Return [X, Y] of the center of cell containing provided text 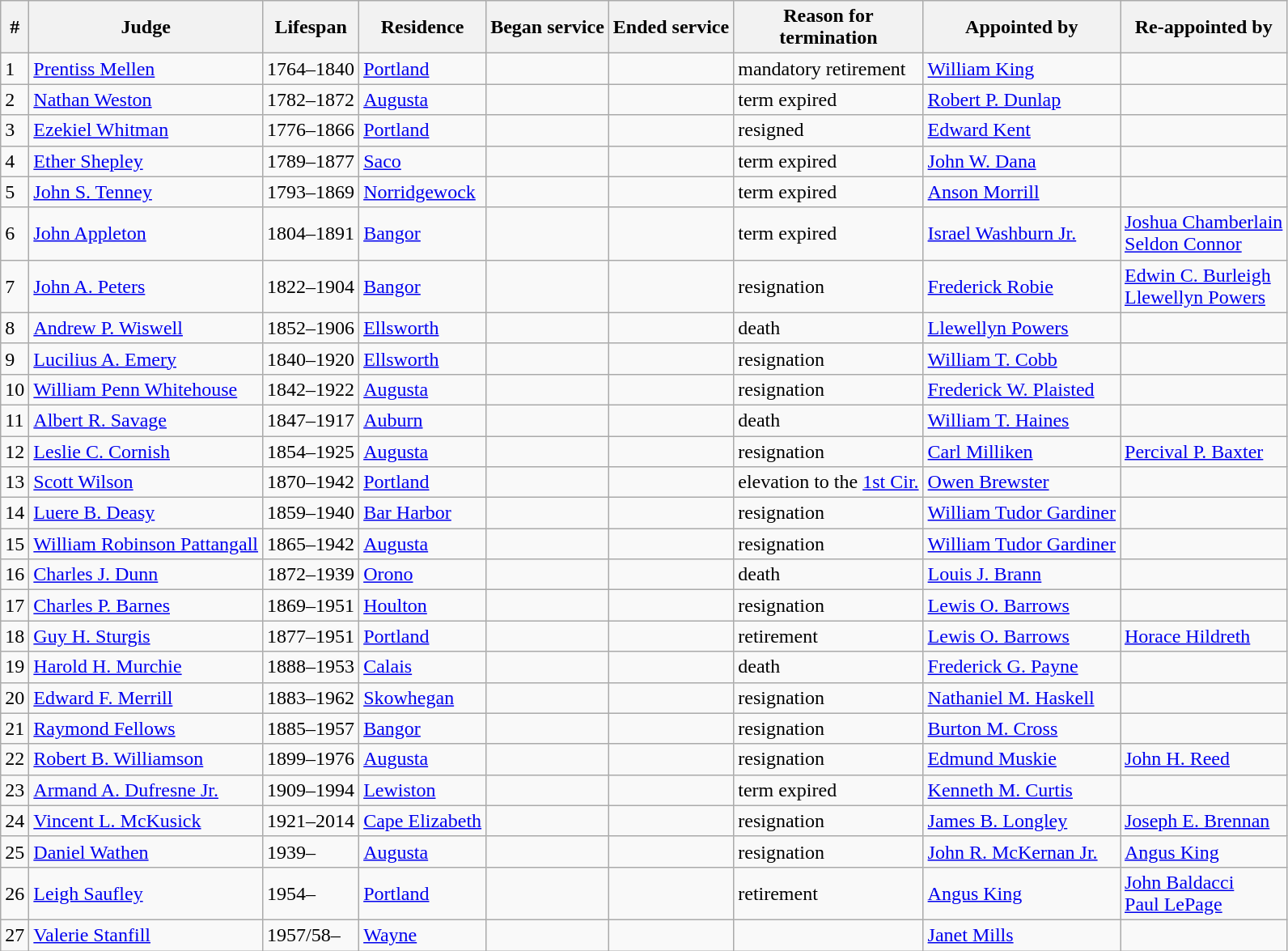
19 [15, 667]
Lifespan [311, 28]
27 [15, 935]
John A. Peters [146, 287]
Daniel Wathen [146, 851]
1865–1942 [311, 544]
Reason fortermination [828, 28]
Louis J. Brann [1021, 575]
Auburn [422, 420]
Ended service [671, 28]
1909–1994 [311, 790]
# [15, 28]
1954– [311, 894]
Nathaniel M. Haskell [1021, 698]
1877–1951 [311, 636]
Bar Harbor [422, 513]
3 [15, 130]
1899–1976 [311, 759]
William T. Cobb [1021, 359]
1883–1962 [311, 698]
Valerie Stanfill [146, 935]
mandatory retirement [828, 69]
1869–1951 [311, 605]
Residence [422, 28]
John H. Reed [1203, 759]
Carl Milliken [1021, 451]
18 [15, 636]
Scott Wilson [146, 482]
Orono [422, 575]
Charles J. Dunn [146, 575]
Lewiston [422, 790]
Luere B. Deasy [146, 513]
1842–1922 [311, 389]
William Penn Whitehouse [146, 389]
Edmund Muskie [1021, 759]
Harold H. Murchie [146, 667]
2 [15, 100]
Ether Shepley [146, 161]
1872–1939 [311, 575]
1859–1940 [311, 513]
Guy H. Sturgis [146, 636]
13 [15, 482]
1852–1906 [311, 328]
Judge [146, 28]
1885–1957 [311, 728]
Robert P. Dunlap [1021, 100]
22 [15, 759]
25 [15, 851]
James B. Longley [1021, 821]
Calais [422, 667]
16 [15, 575]
elevation to the 1st Cir. [828, 482]
Norridgewock [422, 192]
Houlton [422, 605]
Re-appointed by [1203, 28]
Armand A. Dufresne Jr. [146, 790]
1921–2014 [311, 821]
Saco [422, 161]
Percival P. Baxter [1203, 451]
Cape Elizabeth [422, 821]
1854–1925 [311, 451]
1782–1872 [311, 100]
1840–1920 [311, 359]
Joshua ChamberlainSeldon Connor [1203, 233]
6 [15, 233]
Frederick G. Payne [1021, 667]
24 [15, 821]
1789–1877 [311, 161]
Prentiss Mellen [146, 69]
Nathan Weston [146, 100]
1888–1953 [311, 667]
Anson Morrill [1021, 192]
William Robinson Pattangall [146, 544]
Ezekiel Whitman [146, 130]
Leslie C. Cornish [146, 451]
11 [15, 420]
Llewellyn Powers [1021, 328]
1847–1917 [311, 420]
Vincent L. McKusick [146, 821]
23 [15, 790]
Edward F. Merrill [146, 698]
1822–1904 [311, 287]
1764–1840 [311, 69]
John S. Tenney [146, 192]
John BaldacciPaul LePage [1203, 894]
Andrew P. Wiswell [146, 328]
5 [15, 192]
Edwin C. BurleighLlewellyn Powers [1203, 287]
Owen Brewster [1021, 482]
Kenneth M. Curtis [1021, 790]
1793–1869 [311, 192]
Albert R. Savage [146, 420]
Frederick W. Plaisted [1021, 389]
7 [15, 287]
1804–1891 [311, 233]
John R. McKernan Jr. [1021, 851]
1 [15, 69]
Leigh Saufley [146, 894]
Robert B. Williamson [146, 759]
Horace Hildreth [1203, 636]
4 [15, 161]
8 [15, 328]
14 [15, 513]
Joseph E. Brennan [1203, 821]
Raymond Fellows [146, 728]
Janet Mills [1021, 935]
1870–1942 [311, 482]
Lucilius A. Emery [146, 359]
Began service [548, 28]
Burton M. Cross [1021, 728]
15 [15, 544]
William T. Haines [1021, 420]
William King [1021, 69]
Skowhegan [422, 698]
21 [15, 728]
Charles P. Barnes [146, 605]
Edward Kent [1021, 130]
John W. Dana [1021, 161]
1957/58– [311, 935]
26 [15, 894]
Frederick Robie [1021, 287]
Wayne [422, 935]
10 [15, 389]
resigned [828, 130]
9 [15, 359]
20 [15, 698]
12 [15, 451]
Appointed by [1021, 28]
1939– [311, 851]
1776–1866 [311, 130]
17 [15, 605]
Israel Washburn Jr. [1021, 233]
John Appleton [146, 233]
